Search for the cell housing the specified text and yield its [x, y] center coordinate. 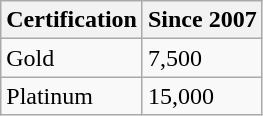
Gold [72, 58]
15,000 [202, 96]
Certification [72, 20]
Platinum [72, 96]
7,500 [202, 58]
Since 2007 [202, 20]
